Pinpoint the cell where the given text exists, returning its (x, y) midpoint coordinate. 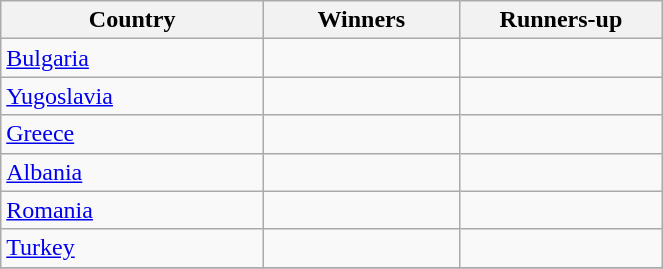
Turkey (132, 248)
Runners-up (561, 20)
Winners (362, 20)
Yugoslavia (132, 96)
Romania (132, 210)
Bulgaria (132, 58)
Albania (132, 172)
Greece (132, 134)
Country (132, 20)
